Return [x, y] of the center of cell containing provided text 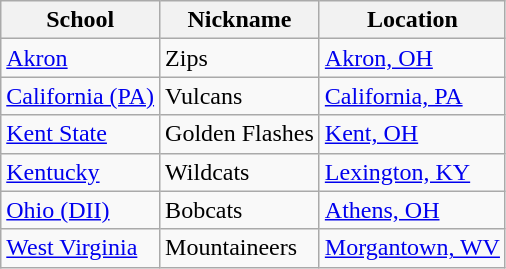
Bobcats [240, 210]
Kentucky [80, 172]
California, PA [412, 96]
Zips [240, 58]
California (PA) [80, 96]
School [80, 20]
West Virginia [80, 248]
Athens, OH [412, 210]
Akron, OH [412, 58]
Morgantown, WV [412, 248]
Kent State [80, 134]
Akron [80, 58]
Mountaineers [240, 248]
Vulcans [240, 96]
Golden Flashes [240, 134]
Ohio (DII) [80, 210]
Kent, OH [412, 134]
Wildcats [240, 172]
Location [412, 20]
Lexington, KY [412, 172]
Nickname [240, 20]
